Detect which cell encompasses the target text, then output its (X, Y) center coordinate. 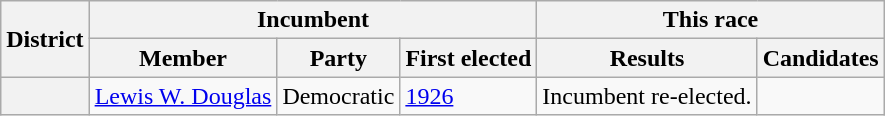
Member (183, 58)
Incumbent re-elected. (647, 96)
Results (647, 58)
Candidates (820, 58)
Democratic (338, 96)
1926 (468, 96)
Incumbent (313, 20)
District (45, 39)
Lewis W. Douglas (183, 96)
This race (710, 20)
Party (338, 58)
First elected (468, 58)
